Return the (X, Y) coordinate for the center point of the cell that contains the specified text.  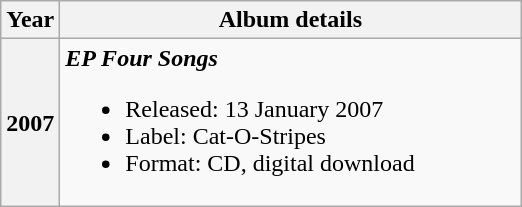
2007 (30, 122)
Year (30, 20)
Album details (290, 20)
EP Four SongsReleased: 13 January 2007Label: Cat-O-StripesFormat: CD, digital download (290, 122)
